Identify which cell holds the provided text, then report its [X, Y] central coordinate. 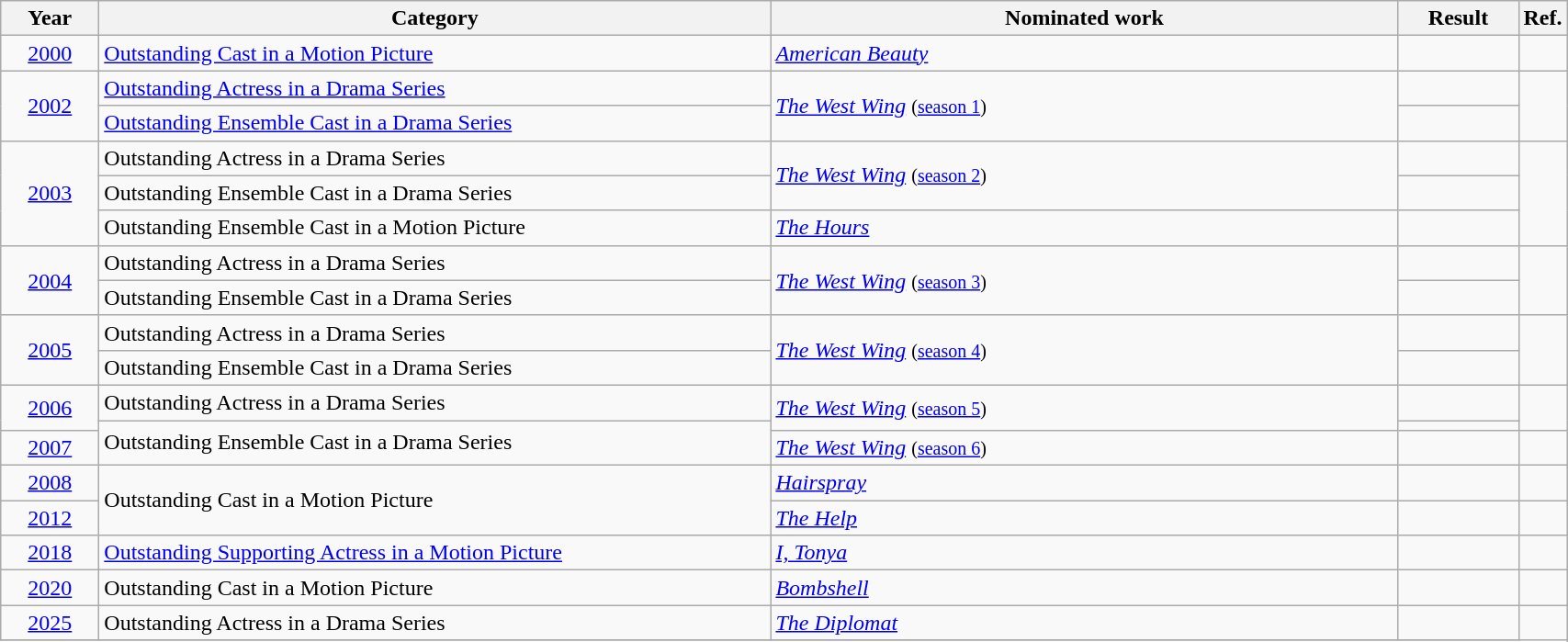
Ref. [1543, 18]
2006 [50, 408]
Category [435, 18]
Hairspray [1084, 483]
The West Wing (season 1) [1084, 106]
The Hours [1084, 228]
2012 [50, 518]
2004 [50, 280]
The West Wing (season 6) [1084, 448]
2020 [50, 588]
2002 [50, 106]
2025 [50, 623]
2018 [50, 553]
I, Tonya [1084, 553]
American Beauty [1084, 53]
2007 [50, 448]
2000 [50, 53]
2008 [50, 483]
The Help [1084, 518]
Result [1459, 18]
2003 [50, 193]
The West Wing (season 3) [1084, 280]
The West Wing (season 2) [1084, 175]
Nominated work [1084, 18]
Outstanding Supporting Actress in a Motion Picture [435, 553]
Outstanding Ensemble Cast in a Motion Picture [435, 228]
The Diplomat [1084, 623]
Bombshell [1084, 588]
Year [50, 18]
The West Wing (season 5) [1084, 408]
The West Wing (season 4) [1084, 350]
2005 [50, 350]
